Capture the cell that displays the provided text and extract its (X, Y) central coordinate. 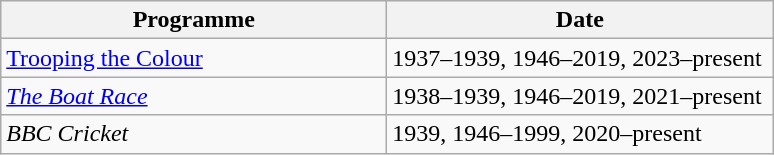
Trooping the Colour (194, 58)
Programme (194, 20)
1939, 1946–1999, 2020–present (580, 134)
BBC Cricket (194, 134)
1937–1939, 1946–2019, 2023–present (580, 58)
Date (580, 20)
1938–1939, 1946–2019, 2021–present (580, 96)
The Boat Race (194, 96)
